From the cell containing the given text, extract its center point as (x, y) coordinate. 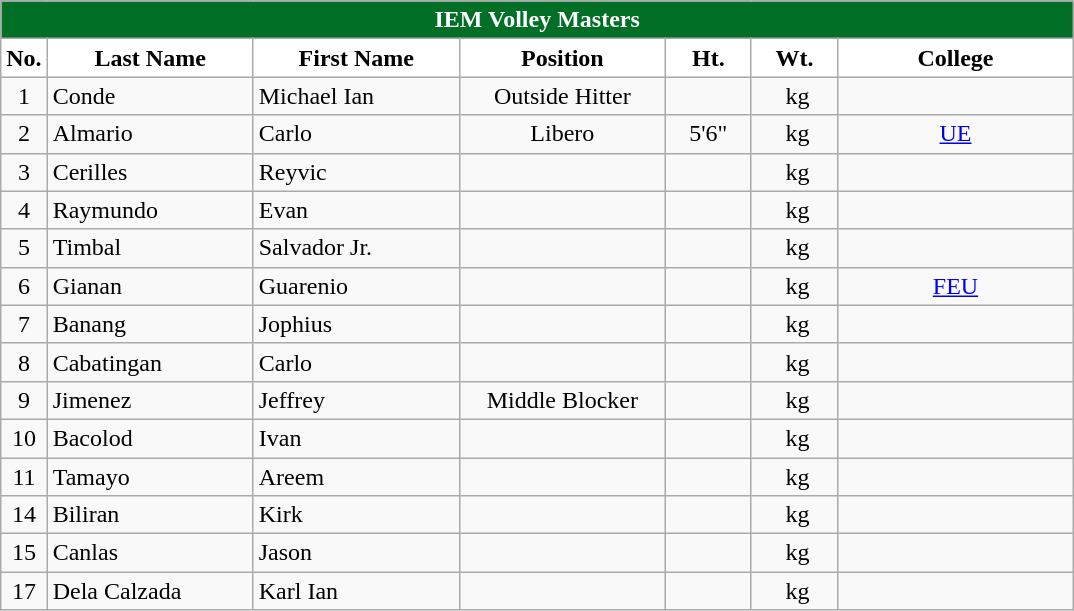
FEU (955, 286)
Jason (356, 553)
Guarenio (356, 286)
7 (24, 324)
Jeffrey (356, 400)
First Name (356, 58)
14 (24, 515)
Ivan (356, 438)
Areem (356, 477)
Wt. (794, 58)
Reyvic (356, 172)
Outside Hitter (562, 96)
Michael Ian (356, 96)
Karl Ian (356, 591)
Salvador Jr. (356, 248)
Dela Calzada (150, 591)
Jimenez (150, 400)
No. (24, 58)
Almario (150, 134)
3 (24, 172)
Libero (562, 134)
15 (24, 553)
Last Name (150, 58)
Gianan (150, 286)
Biliran (150, 515)
Tamayo (150, 477)
5 (24, 248)
17 (24, 591)
8 (24, 362)
Position (562, 58)
Conde (150, 96)
Raymundo (150, 210)
Canlas (150, 553)
5'6" (708, 134)
9 (24, 400)
Middle Blocker (562, 400)
6 (24, 286)
Cabatingan (150, 362)
Timbal (150, 248)
2 (24, 134)
10 (24, 438)
Kirk (356, 515)
Evan (356, 210)
Jophius (356, 324)
11 (24, 477)
Bacolod (150, 438)
1 (24, 96)
College (955, 58)
Cerilles (150, 172)
Banang (150, 324)
IEM Volley Masters (538, 20)
Ht. (708, 58)
UE (955, 134)
4 (24, 210)
